Search for the cell housing the specified text and yield its [x, y] center coordinate. 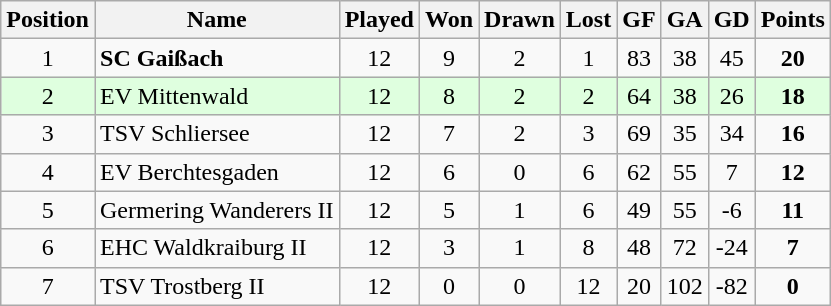
11 [792, 210]
SC Gaißach [216, 58]
62 [639, 172]
16 [792, 134]
GF [639, 20]
EV Berchtesgaden [216, 172]
Lost [588, 20]
Won [448, 20]
69 [639, 134]
GA [684, 20]
18 [792, 96]
64 [639, 96]
Position [48, 20]
GD [732, 20]
35 [684, 134]
Germering Wanderers II [216, 210]
EV Mittenwald [216, 96]
9 [448, 58]
Drawn [520, 20]
49 [639, 210]
34 [732, 134]
Name [216, 20]
TSV Schliersee [216, 134]
72 [684, 248]
83 [639, 58]
4 [48, 172]
TSV Trostberg II [216, 286]
-6 [732, 210]
45 [732, 58]
EHC Waldkraiburg II [216, 248]
48 [639, 248]
-82 [732, 286]
-24 [732, 248]
Points [792, 20]
102 [684, 286]
26 [732, 96]
Played [379, 20]
